For the text-containing cell, return its midpoint in [x, y] coordinate format. 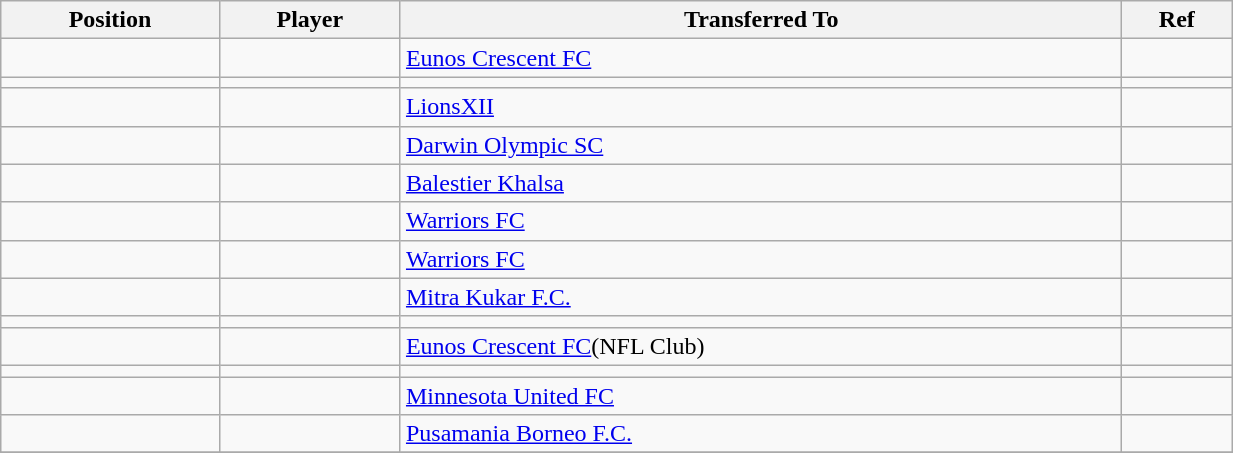
Ref [1177, 20]
Balestier Khalsa [761, 183]
Pusamania Borneo F.C. [761, 434]
Position [110, 20]
Eunos Crescent FC(NFL Club) [761, 346]
Eunos Crescent FC [761, 58]
Minnesota United FC [761, 395]
LionsXII [761, 107]
Darwin Olympic SC [761, 145]
Mitra Kukar F.C. [761, 297]
Player [310, 20]
Transferred To [761, 20]
